Return (X, Y) of the center of cell containing provided text 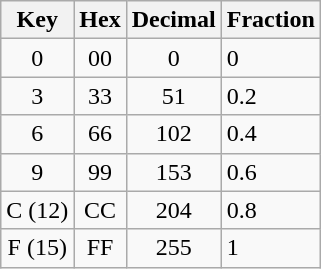
00 (100, 58)
CC (100, 210)
Key (38, 20)
Decimal (174, 20)
FF (100, 248)
F (15) (38, 248)
66 (100, 134)
9 (38, 172)
102 (174, 134)
153 (174, 172)
6 (38, 134)
33 (100, 96)
255 (174, 248)
Hex (100, 20)
C (12) (38, 210)
Fraction (270, 20)
204 (174, 210)
99 (100, 172)
0.8 (270, 210)
0.4 (270, 134)
51 (174, 96)
0.2 (270, 96)
0.6 (270, 172)
1 (270, 248)
3 (38, 96)
